For the text-containing cell, return its midpoint in (X, Y) coordinate format. 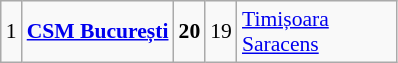
20 (190, 32)
CSM București (98, 32)
1 (12, 32)
19 (221, 32)
Timișoara Saracens (317, 32)
